Scan for the cell matching the given text and deliver its [x, y] coordinate at center. 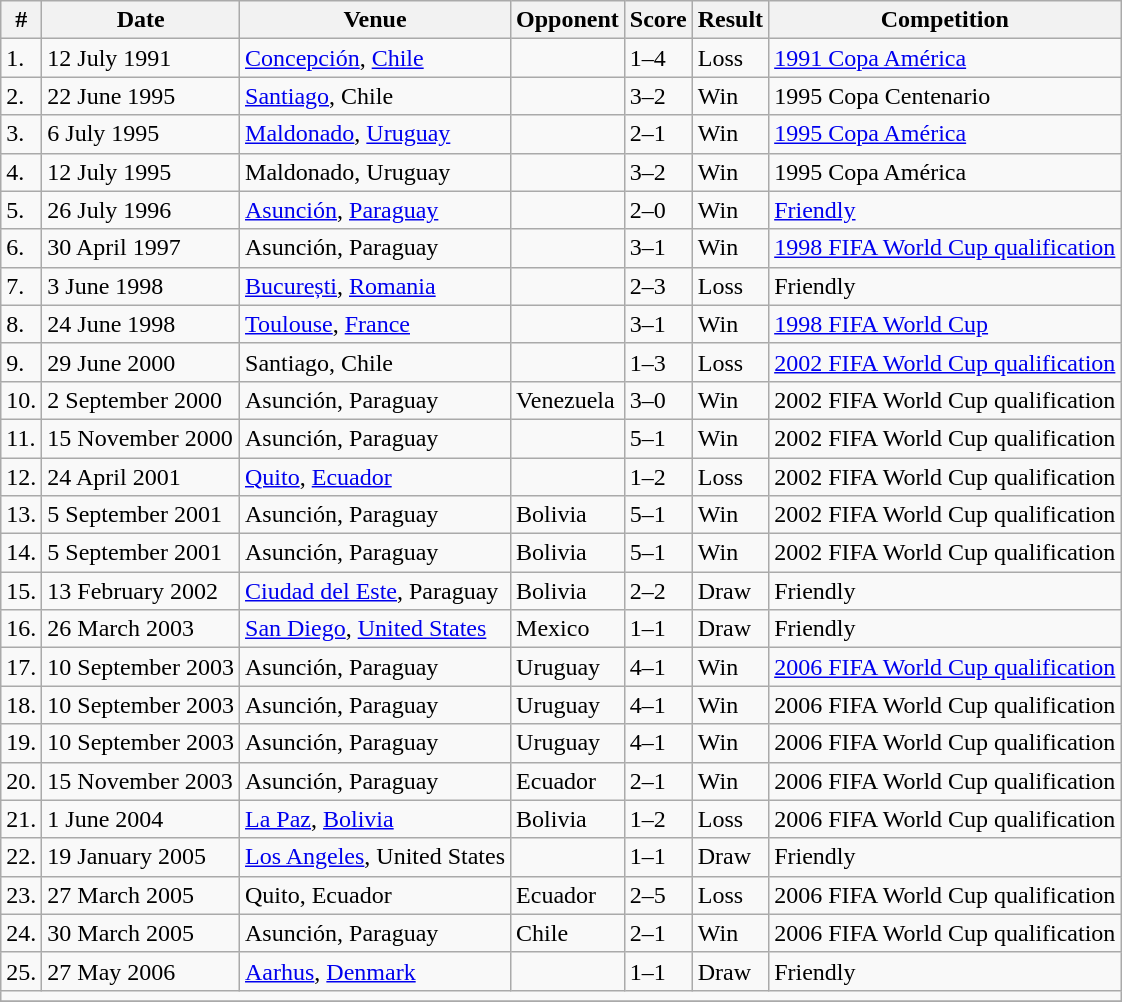
16. [22, 629]
9. [22, 362]
7. [22, 286]
Date [141, 20]
29 June 2000 [141, 362]
Chile [568, 933]
2–3 [658, 286]
3 June 1998 [141, 286]
2. [22, 96]
Toulouse, France [376, 324]
Score [658, 20]
15 November 2000 [141, 438]
15 November 2003 [141, 781]
12 July 1991 [141, 58]
26 March 2003 [141, 629]
1995 Copa Centenario [945, 96]
Mexico [568, 629]
1991 Copa América [945, 58]
1. [22, 58]
20. [22, 781]
Opponent [568, 20]
26 July 1996 [141, 210]
# [22, 20]
2–0 [658, 210]
27 March 2005 [141, 895]
22 June 1995 [141, 96]
3–0 [658, 400]
La Paz, Bolivia [376, 819]
5. [22, 210]
24. [22, 933]
11. [22, 438]
30 April 1997 [141, 248]
Aarhus, Denmark [376, 971]
Venezuela [568, 400]
San Diego, United States [376, 629]
12. [22, 477]
18. [22, 705]
12 July 1995 [141, 172]
Competition [945, 20]
2–2 [658, 591]
Result [730, 20]
6 July 1995 [141, 134]
30 March 2005 [141, 933]
Concepción, Chile [376, 58]
19 January 2005 [141, 857]
Venue [376, 20]
22. [22, 857]
2 September 2000 [141, 400]
6. [22, 248]
8. [22, 324]
24 June 1998 [141, 324]
3. [22, 134]
2–5 [658, 895]
24 April 2001 [141, 477]
1998 FIFA World Cup qualification [945, 248]
14. [22, 553]
25. [22, 971]
19. [22, 743]
27 May 2006 [141, 971]
Ciudad del Este, Paraguay [376, 591]
23. [22, 895]
1–3 [658, 362]
București, Romania [376, 286]
17. [22, 667]
Los Angeles, United States [376, 857]
4. [22, 172]
1–4 [658, 58]
21. [22, 819]
15. [22, 591]
1 June 2004 [141, 819]
13. [22, 515]
13 February 2002 [141, 591]
1998 FIFA World Cup [945, 324]
10. [22, 400]
